Locate the cell with the specified text and output its [X, Y] center coordinate. 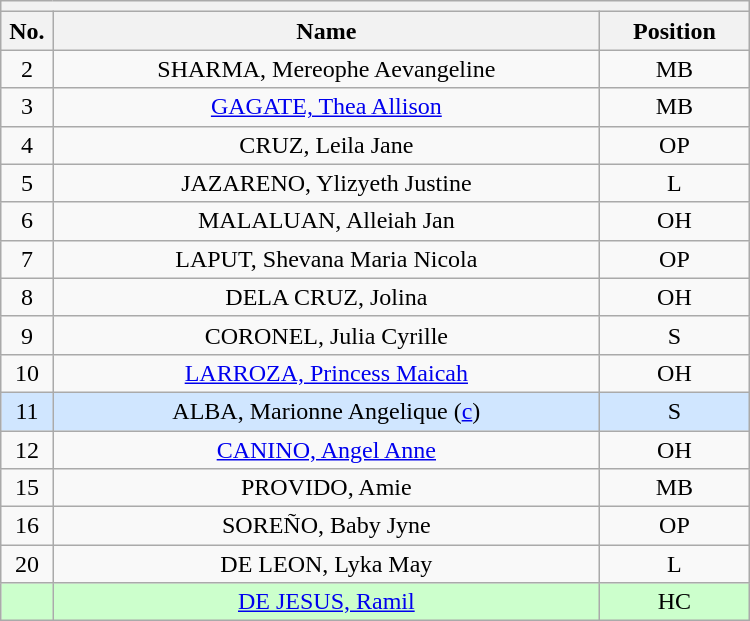
12 [27, 449]
GAGATE, Thea Allison [326, 107]
5 [27, 183]
LARROZA, Princess Maicah [326, 373]
4 [27, 145]
3 [27, 107]
ALBA, Marionne Angelique (c) [326, 411]
CANINO, Angel Anne [326, 449]
MALALUAN, Alleiah Jan [326, 221]
DE JESUS, Ramil [326, 602]
No. [27, 31]
16 [27, 526]
7 [27, 259]
8 [27, 297]
10 [27, 373]
DE LEON, Lyka May [326, 564]
HC [675, 602]
PROVIDO, Amie [326, 488]
DELA CRUZ, Jolina [326, 297]
SOREÑO, Baby Jyne [326, 526]
JAZARENO, Ylizyeth Justine [326, 183]
20 [27, 564]
6 [27, 221]
11 [27, 411]
SHARMA, Mereophe Aevangeline [326, 69]
Position [675, 31]
CORONEL, Julia Cyrille [326, 335]
CRUZ, Leila Jane [326, 145]
LAPUT, Shevana Maria Nicola [326, 259]
Name [326, 31]
9 [27, 335]
2 [27, 69]
15 [27, 488]
